Extract the [X, Y] coordinate from the center of the cell holding the provided text.  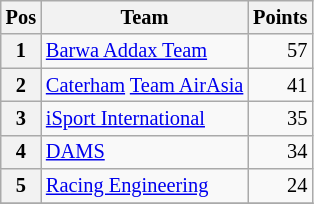
iSport International [144, 118]
Pos [21, 17]
34 [280, 152]
35 [280, 118]
41 [280, 85]
24 [280, 186]
1 [21, 51]
3 [21, 118]
57 [280, 51]
2 [21, 85]
5 [21, 186]
Points [280, 17]
Team [144, 17]
Caterham Team AirAsia [144, 85]
DAMS [144, 152]
Racing Engineering [144, 186]
Barwa Addax Team [144, 51]
4 [21, 152]
